Output the [x, y] coordinate of the center of the cell containing the given text.  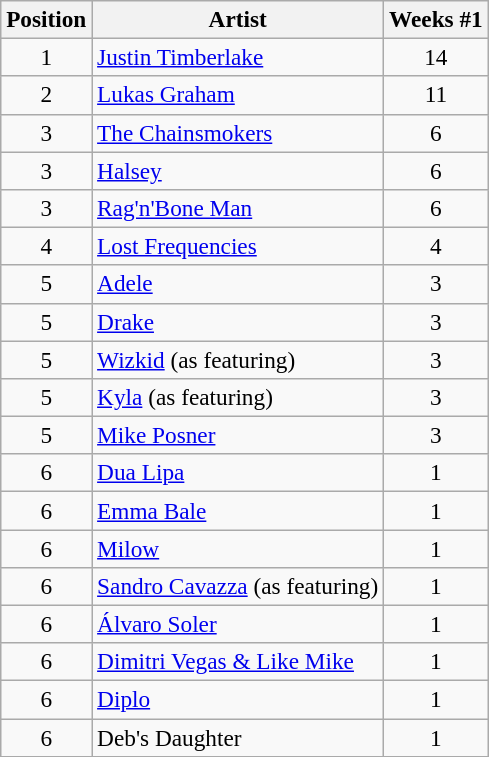
Artist [238, 19]
The Chainsmokers [238, 133]
Deb's Daughter [238, 737]
Adele [238, 284]
14 [436, 57]
Dimitri Vegas & Like Mike [238, 662]
Kyla (as featuring) [238, 397]
Álvaro Soler [238, 624]
Sandro Cavazza (as featuring) [238, 586]
Rag'n'Bone Man [238, 208]
Mike Posner [238, 435]
11 [436, 95]
Drake [238, 322]
Justin Timberlake [238, 57]
Position [46, 19]
2 [46, 95]
Lost Frequencies [238, 246]
Weeks #1 [436, 19]
Dua Lipa [238, 473]
Emma Bale [238, 510]
Diplo [238, 699]
Halsey [238, 170]
Lukas Graham [238, 95]
Milow [238, 548]
Wizkid (as featuring) [238, 359]
